Locate the cell with the specified text and output its (x, y) center coordinate. 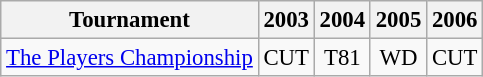
Tournament (130, 20)
The Players Championship (130, 58)
2004 (342, 20)
WD (398, 58)
2006 (455, 20)
T81 (342, 58)
2005 (398, 20)
2003 (286, 20)
